For the text-containing cell, return its midpoint in (x, y) coordinate format. 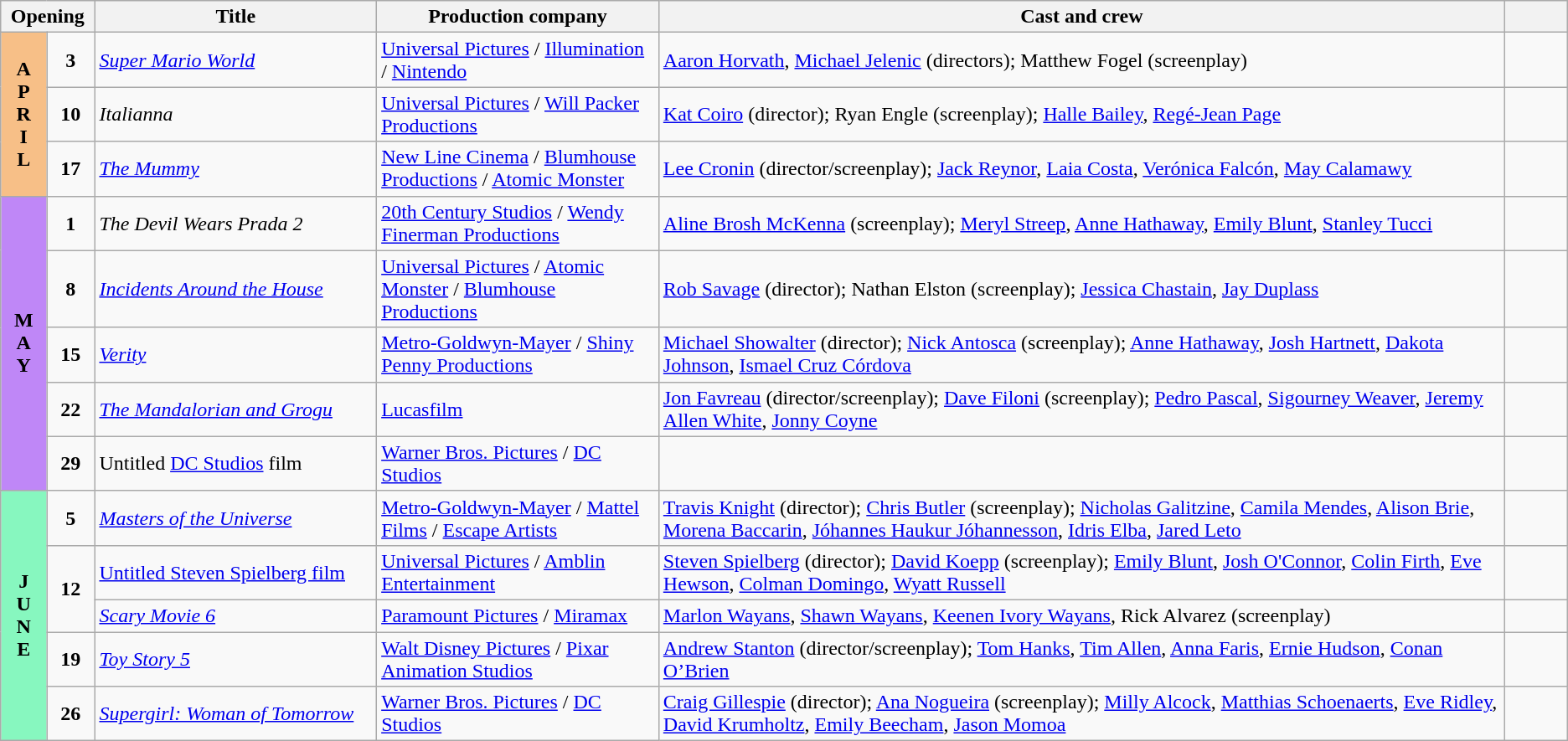
Untitled DC Studios film (236, 464)
12 (70, 588)
Paramount Pictures / Miramax (518, 615)
26 (70, 713)
Supergirl: Woman of Tomorrow (236, 713)
Title (236, 17)
5 (70, 517)
Verity (236, 355)
Kat Coiro (director); Ryan Engle (screenplay); Halle Bailey, Regé-Jean Page (1081, 114)
15 (70, 355)
Scary Movie 6 (236, 615)
Lucasfilm (518, 409)
19 (70, 658)
Untitled Steven Spielberg film (236, 573)
1 (70, 223)
Aline Brosh McKenna (screenplay); Meryl Streep, Anne Hathaway, Emily Blunt, Stanley Tucci (1081, 223)
Super Mario World (236, 60)
Toy Story 5 (236, 658)
10 (70, 114)
Italianna (236, 114)
Marlon Wayans, Shawn Wayans, Keenen Ivory Wayans, Rick Alvarez (screenplay) (1081, 615)
MAY (23, 343)
Universal Pictures / Amblin Entertainment (518, 573)
17 (70, 169)
22 (70, 409)
Walt Disney Pictures / Pixar Animation Studios (518, 658)
Rob Savage (director); Nathan Elston (screenplay); Jessica Chastain, Jay Duplass (1081, 289)
Universal Pictures / Will Packer Productions (518, 114)
3 (70, 60)
The Devil Wears Prada 2 (236, 223)
Universal Pictures / Atomic Monster / Blumhouse Productions (518, 289)
Incidents Around the House (236, 289)
JUNE (23, 615)
Opening (48, 17)
Masters of the Universe (236, 517)
The Mummy (236, 169)
New Line Cinema / Blumhouse Productions / Atomic Monster (518, 169)
Production company (518, 17)
20th Century Studios / Wendy Finerman Productions (518, 223)
APRIL (23, 114)
8 (70, 289)
Jon Favreau (director/screenplay); Dave Filoni (screenplay); Pedro Pascal, Sigourney Weaver, Jeremy Allen White, Jonny Coyne (1081, 409)
Cast and crew (1081, 17)
Lee Cronin (director/screenplay); Jack Reynor, Laia Costa, Verónica Falcón, May Calamawy (1081, 169)
29 (70, 464)
The Mandalorian and Grogu (236, 409)
Craig Gillespie (director); Ana Nogueira (screenplay); Milly Alcock, Matthias Schoenaerts, Eve Ridley, David Krumholtz, Emily Beecham, Jason Momoa (1081, 713)
Universal Pictures / Illumination / Nintendo (518, 60)
Aaron Horvath, Michael Jelenic (directors); Matthew Fogel (screenplay) (1081, 60)
Andrew Stanton (director/screenplay); Tom Hanks, Tim Allen, Anna Faris, Ernie Hudson, Conan O’Brien (1081, 658)
Michael Showalter (director); Nick Antosca (screenplay); Anne Hathaway, Josh Hartnett, Dakota Johnson, Ismael Cruz Córdova (1081, 355)
Metro-Goldwyn-Mayer / Shiny Penny Productions (518, 355)
Metro-Goldwyn-Mayer / Mattel Films / Escape Artists (518, 517)
Steven Spielberg (director); David Koepp (screenplay); Emily Blunt, Josh O'Connor, Colin Firth, Eve Hewson, Colman Domingo, Wyatt Russell (1081, 573)
